Identify which cell holds the provided text, then report its (X, Y) central coordinate. 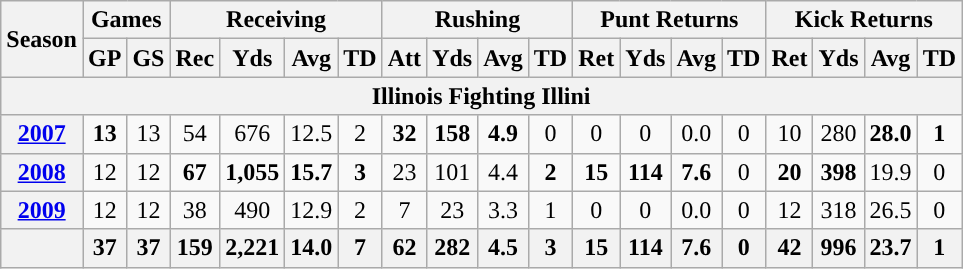
42 (790, 248)
4.9 (504, 134)
GS (148, 58)
23.7 (890, 248)
Illinois Fighting Illini (482, 96)
280 (838, 134)
Rushing (478, 20)
2,221 (252, 248)
398 (838, 172)
1,055 (252, 172)
GP (104, 58)
158 (452, 134)
101 (452, 172)
282 (452, 248)
676 (252, 134)
Season (42, 39)
Att (404, 58)
12.5 (312, 134)
Rec (195, 58)
32 (404, 134)
996 (838, 248)
10 (790, 134)
28.0 (890, 134)
Punt Returns (670, 20)
38 (195, 210)
62 (404, 248)
318 (838, 210)
14.0 (312, 248)
12.9 (312, 210)
Receiving (276, 20)
2007 (42, 134)
20 (790, 172)
3.3 (504, 210)
54 (195, 134)
19.9 (890, 172)
159 (195, 248)
4.5 (504, 248)
26.5 (890, 210)
4.4 (504, 172)
15.7 (312, 172)
Games (126, 20)
490 (252, 210)
2008 (42, 172)
Kick Returns (864, 20)
2009 (42, 210)
67 (195, 172)
